Output the [x, y] coordinate of the center of the cell containing the given text.  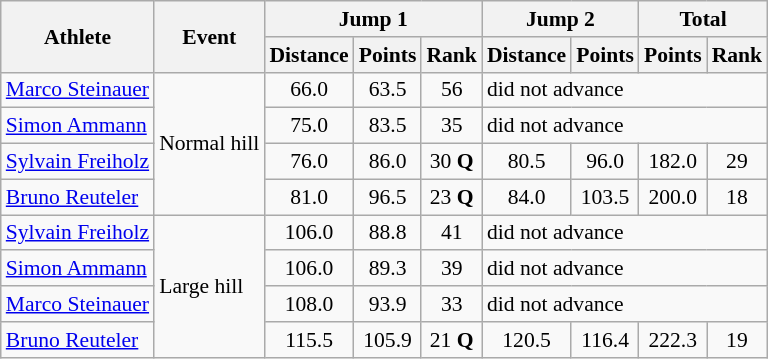
18 [738, 197]
182.0 [673, 162]
19 [738, 340]
75.0 [308, 126]
63.5 [388, 90]
115.5 [308, 340]
96.0 [605, 162]
21 Q [452, 340]
23 Q [452, 197]
Normal hill [209, 143]
93.9 [388, 304]
105.9 [388, 340]
39 [452, 269]
30 Q [452, 162]
Total [703, 19]
86.0 [388, 162]
Large hill [209, 286]
83.5 [388, 126]
33 [452, 304]
108.0 [308, 304]
84.0 [526, 197]
66.0 [308, 90]
29 [738, 162]
222.3 [673, 340]
103.5 [605, 197]
35 [452, 126]
81.0 [308, 197]
Athlete [78, 36]
96.5 [388, 197]
200.0 [673, 197]
88.8 [388, 233]
41 [452, 233]
76.0 [308, 162]
Event [209, 36]
89.3 [388, 269]
116.4 [605, 340]
Jump 2 [560, 19]
Jump 1 [373, 19]
56 [452, 90]
80.5 [526, 162]
120.5 [526, 340]
